Find where the given text appears and provide that cell's center as [x, y] coordinate. 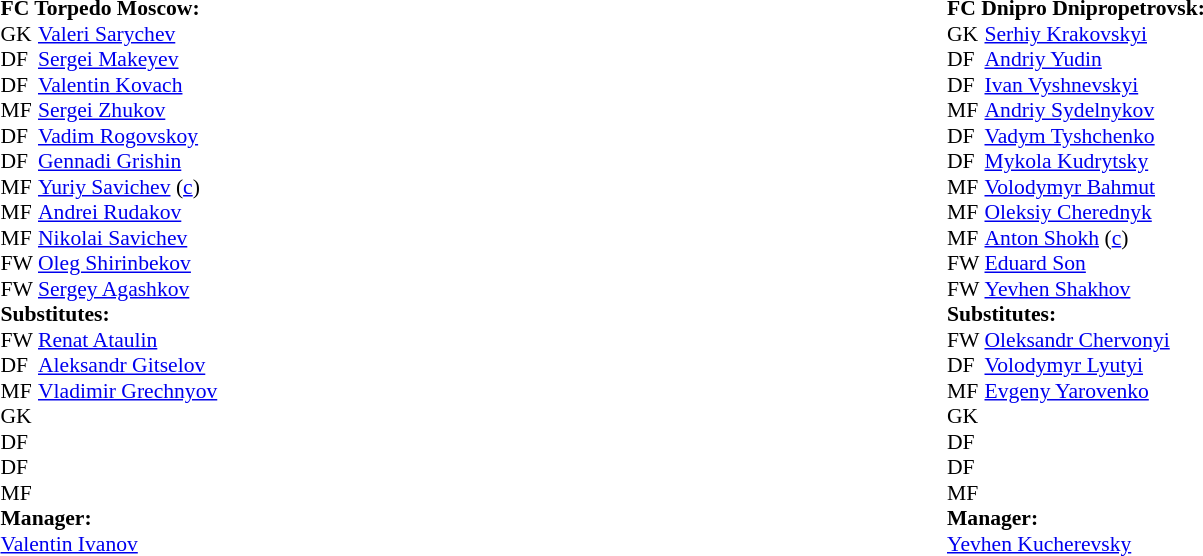
Renat Ataulin [128, 340]
Gennadi Grishin [128, 161]
Aleksandr Gitselov [128, 365]
Vadim Rogovskoy [128, 136]
Nikolai Savichev [128, 238]
Andrei Rudakov [128, 213]
Manager: [108, 519]
Sergei Zhukov [128, 111]
Vladimir Grechnyov [128, 391]
Yuriy Savichev (c) [128, 187]
Valeri Sarychev [128, 34]
Oleg Shirinbekov [128, 263]
Sergey Agashkov [128, 289]
Valentin Kovach [128, 85]
Substitutes: [108, 315]
Sergei Makeyev [128, 59]
